Identify which cell holds the provided text, then report its [x, y] central coordinate. 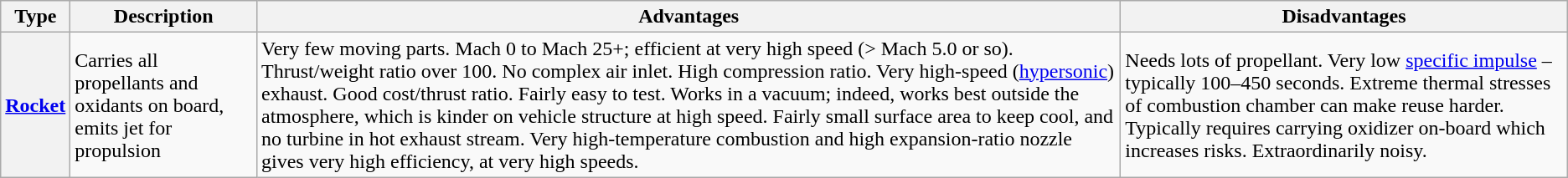
Rocket [35, 105]
Disadvantages [1344, 17]
Description [164, 17]
Type [35, 17]
Advantages [689, 17]
Carries all propellants and oxidants on board, emits jet for propulsion [164, 105]
